Determine the [X, Y] coordinate at the center of the cell enclosing the given text.  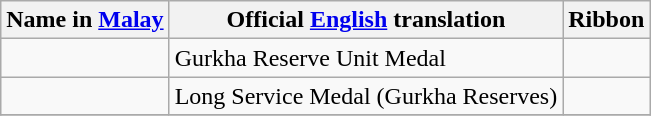
Name in Malay [85, 20]
Official English translation [366, 20]
Long Service Medal (Gurkha Reserves) [366, 96]
Gurkha Reserve Unit Medal [366, 58]
Ribbon [606, 20]
